Return the [X, Y] coordinate for the center point of the cell that contains the specified text.  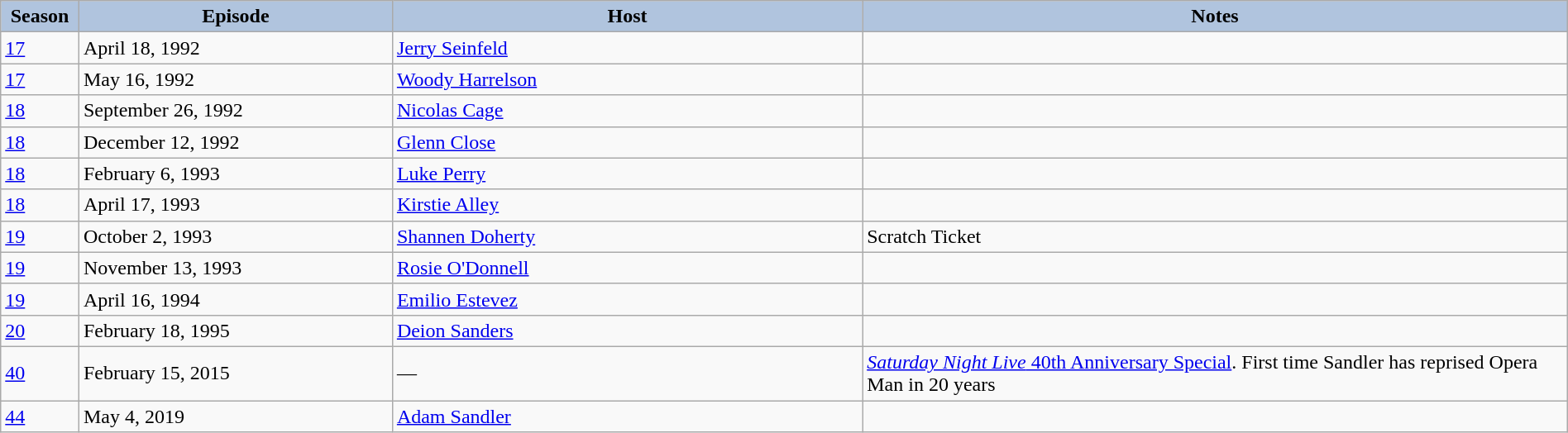
40 [40, 374]
Nicolas Cage [627, 111]
April 18, 1992 [235, 48]
December 12, 1992 [235, 142]
October 2, 1993 [235, 236]
February 18, 1995 [235, 331]
May 4, 2019 [235, 416]
Shannen Doherty [627, 236]
Saturday Night Live 40th Anniversary Special. First time Sandler has reprised Opera Man in 20 years [1216, 374]
February 15, 2015 [235, 374]
April 17, 1993 [235, 205]
Scratch Ticket [1216, 236]
Jerry Seinfeld [627, 48]
44 [40, 416]
Luke Perry [627, 174]
— [627, 374]
May 16, 1992 [235, 79]
Adam Sandler [627, 416]
September 26, 1992 [235, 111]
Episode [235, 17]
Notes [1216, 17]
November 13, 1993 [235, 268]
February 6, 1993 [235, 174]
Season [40, 17]
Host [627, 17]
April 16, 1994 [235, 299]
Deion Sanders [627, 331]
Woody Harrelson [627, 79]
Glenn Close [627, 142]
20 [40, 331]
Kirstie Alley [627, 205]
Rosie O'Donnell [627, 268]
Emilio Estevez [627, 299]
